Output the [X, Y] coordinate of the center of the cell containing the given text.  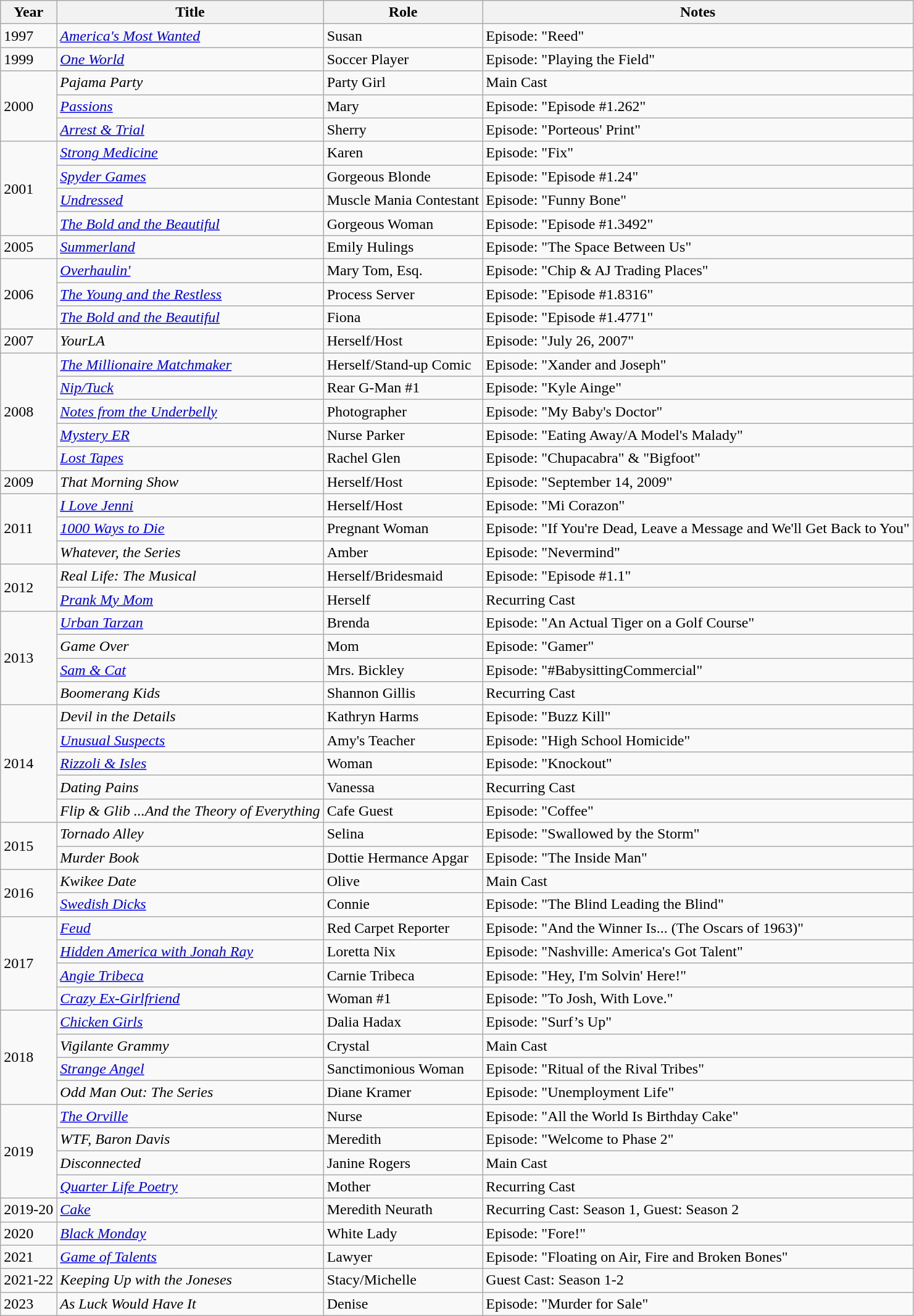
Lost Tapes [190, 458]
As Luck Would Have It [190, 1304]
Episode: "Nevermind" [697, 552]
Murder Book [190, 858]
Episode: "Episode #1.3492" [697, 223]
Diane Kramer [403, 1093]
Episode: "Fore!" [697, 1233]
Red Carpet Reporter [403, 928]
2019 [28, 1151]
Tornado Alley [190, 834]
Woman #1 [403, 998]
2017 [28, 963]
Disconnected [190, 1163]
Recurring Cast: Season 1, Guest: Season 2 [697, 1210]
Episode: "Chip & AJ Trading Places" [697, 270]
Episode: "If You're Dead, Leave a Message and We'll Get Back to You" [697, 529]
America's Most Wanted [190, 36]
Devil in the Details [190, 717]
Chicken Girls [190, 1022]
Unusual Suspects [190, 740]
Episode: "Murder for Sale" [697, 1304]
Episode: "Kyle Ainge" [697, 388]
2016 [28, 893]
2000 [28, 106]
2006 [28, 294]
Strange Angel [190, 1069]
Dating Pains [190, 787]
Lawyer [403, 1257]
Party Girl [403, 83]
Title [190, 12]
Gorgeous Blonde [403, 176]
Overhaulin' [190, 270]
Episode: "Coffee" [697, 811]
Process Server [403, 294]
Mary Tom, Esq. [403, 270]
Episode: "Welcome to Phase 2" [697, 1140]
Mrs. Bickley [403, 669]
Whatever, the Series [190, 552]
Connie [403, 904]
Amber [403, 552]
Episode: "Knockout" [697, 764]
Episode: "Gamer" [697, 646]
2007 [28, 341]
Emily Hulings [403, 247]
Role [403, 12]
Pajama Party [190, 83]
Feud [190, 928]
Kwikee Date [190, 881]
Pregnant Woman [403, 529]
Brenda [403, 623]
2021-22 [28, 1280]
Episode: "An Actual Tiger on a Golf Course" [697, 623]
Cafe Guest [403, 811]
Black Monday [190, 1233]
Herself [403, 599]
The Millionaire Matchmaker [190, 365]
Episode: "To Josh, With Love." [697, 998]
White Lady [403, 1233]
Carnie Tribeca [403, 975]
Strong Medicine [190, 153]
Janine Rogers [403, 1163]
1999 [28, 59]
1000 Ways to Die [190, 529]
Susan [403, 36]
Swedish Dicks [190, 904]
Crystal [403, 1046]
Episode: "The Blind Leading the Blind" [697, 904]
Herself/Stand-up Comic [403, 365]
Sam & Cat [190, 669]
2014 [28, 764]
Episode: "September 14, 2009" [697, 482]
1997 [28, 36]
Mystery ER [190, 435]
Rear G-Man #1 [403, 388]
Episode: "Playing the Field" [697, 59]
Hidden America with Jonah Ray [190, 951]
2018 [28, 1057]
2020 [28, 1233]
Year [28, 12]
Nurse [403, 1116]
Dalia Hadax [403, 1022]
Meredith [403, 1140]
The Orville [190, 1116]
2012 [28, 587]
Episode: "And the Winner Is... (The Oscars of 1963)" [697, 928]
Sherry [403, 130]
Real Life: The Musical [190, 576]
I Love Jenni [190, 505]
Episode: "Mi Corazon" [697, 505]
2005 [28, 247]
Dottie Hermance Apgar [403, 858]
Guest Cast: Season 1-2 [697, 1280]
Muscle Mania Contestant [403, 200]
2001 [28, 188]
Olive [403, 881]
Prank My Mom [190, 599]
Episode: "Episode #1.8316" [697, 294]
Spyder Games [190, 176]
2015 [28, 846]
Kathryn Harms [403, 717]
Game of Talents [190, 1257]
Episode: "Porteous' Print" [697, 130]
The Young and the Restless [190, 294]
Episode: "Episode #1.1" [697, 576]
Episode: "Xander and Joseph" [697, 365]
2023 [28, 1304]
Keeping Up with the Joneses [190, 1280]
Mother [403, 1186]
Photographer [403, 412]
Undressed [190, 200]
Episode: "Chupacabra" & "Bigfoot" [697, 458]
Episode: "The Space Between Us" [697, 247]
Crazy Ex-Girlfriend [190, 998]
Denise [403, 1304]
Meredith Neurath [403, 1210]
Episode: "Unemployment Life" [697, 1093]
Episode: "All the World Is Birthday Cake" [697, 1116]
Episode: "Episode #1.24" [697, 176]
Notes from the Underbelly [190, 412]
Arrest & Trial [190, 130]
Episode: "High School Homicide" [697, 740]
Woman [403, 764]
Summerland [190, 247]
Urban Tarzan [190, 623]
Cake [190, 1210]
Nurse Parker [403, 435]
Episode: "Reed" [697, 36]
Episode: "The Inside Man" [697, 858]
Rizzoli & Isles [190, 764]
2009 [28, 482]
One World [190, 59]
Episode: "#BabysittingCommercial" [697, 669]
Karen [403, 153]
Rachel Glen [403, 458]
Passions [190, 106]
Amy's Teacher [403, 740]
Boomerang Kids [190, 693]
YourLA [190, 341]
Episode: "Ritual of the Rival Tribes" [697, 1069]
2019-20 [28, 1210]
Episode: "Surf’s Up" [697, 1022]
Episode: "Nashville: America's Got Talent" [697, 951]
2011 [28, 529]
Episode: "Buzz Kill" [697, 717]
Episode: "Funny Bone" [697, 200]
Angie Tribeca [190, 975]
2021 [28, 1257]
Vanessa [403, 787]
Mary [403, 106]
Herself/Bridesmaid [403, 576]
2013 [28, 658]
Episode: "Eating Away/A Model's Malady" [697, 435]
Quarter Life Poetry [190, 1186]
That Morning Show [190, 482]
Game Over [190, 646]
Soccer Player [403, 59]
Notes [697, 12]
Odd Man Out: The Series [190, 1093]
Sanctimonious Woman [403, 1069]
Episode: "Episode #1.4771" [697, 318]
Episode: "July 26, 2007" [697, 341]
Stacy/Michelle [403, 1280]
Loretta Nix [403, 951]
2008 [28, 412]
Shannon Gillis [403, 693]
Episode: "Fix" [697, 153]
Selina [403, 834]
Episode: "Floating on Air, Fire and Broken Bones" [697, 1257]
Mom [403, 646]
Vigilante Grammy [190, 1046]
Fiona [403, 318]
Nip/Tuck [190, 388]
WTF, Baron Davis [190, 1140]
Episode: "Episode #1.262" [697, 106]
Episode: "My Baby's Doctor" [697, 412]
Flip & Glib ...And the Theory of Everything [190, 811]
Gorgeous Woman [403, 223]
Episode: "Swallowed by the Storm" [697, 834]
Episode: "Hey, I'm Solvin' Here!" [697, 975]
